Locate the cell with the specified text and output its (x, y) center coordinate. 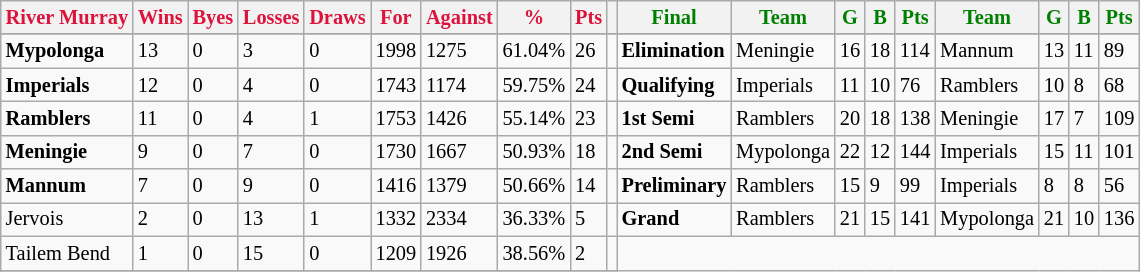
144 (915, 152)
3 (271, 51)
For (396, 17)
36.33% (534, 219)
68 (1119, 85)
1st Semi (674, 118)
1926 (460, 253)
1743 (396, 85)
1426 (460, 118)
38.56% (534, 253)
1275 (460, 51)
Qualifying (674, 85)
141 (915, 219)
Final (674, 17)
Wins (160, 17)
138 (915, 118)
Jervois (67, 219)
50.93% (534, 152)
1730 (396, 152)
River Murray (67, 17)
55.14% (534, 118)
136 (1119, 219)
% (534, 17)
59.75% (534, 85)
61.04% (534, 51)
1209 (396, 253)
50.66% (534, 186)
Losses (271, 17)
1998 (396, 51)
56 (1119, 186)
24 (588, 85)
1379 (460, 186)
1667 (460, 152)
Against (460, 17)
22 (850, 152)
101 (1119, 152)
16 (850, 51)
1753 (396, 118)
14 (588, 186)
23 (588, 118)
1332 (396, 219)
17 (1054, 118)
Elimination (674, 51)
1416 (396, 186)
2334 (460, 219)
2nd Semi (674, 152)
89 (1119, 51)
76 (915, 85)
109 (1119, 118)
26 (588, 51)
Draws (337, 17)
Preliminary (674, 186)
Grand (674, 219)
Tailem Bend (67, 253)
99 (915, 186)
1174 (460, 85)
20 (850, 118)
Byes (213, 17)
5 (588, 219)
114 (915, 51)
